Detect which cell encompasses the target text, then output its [x, y] center coordinate. 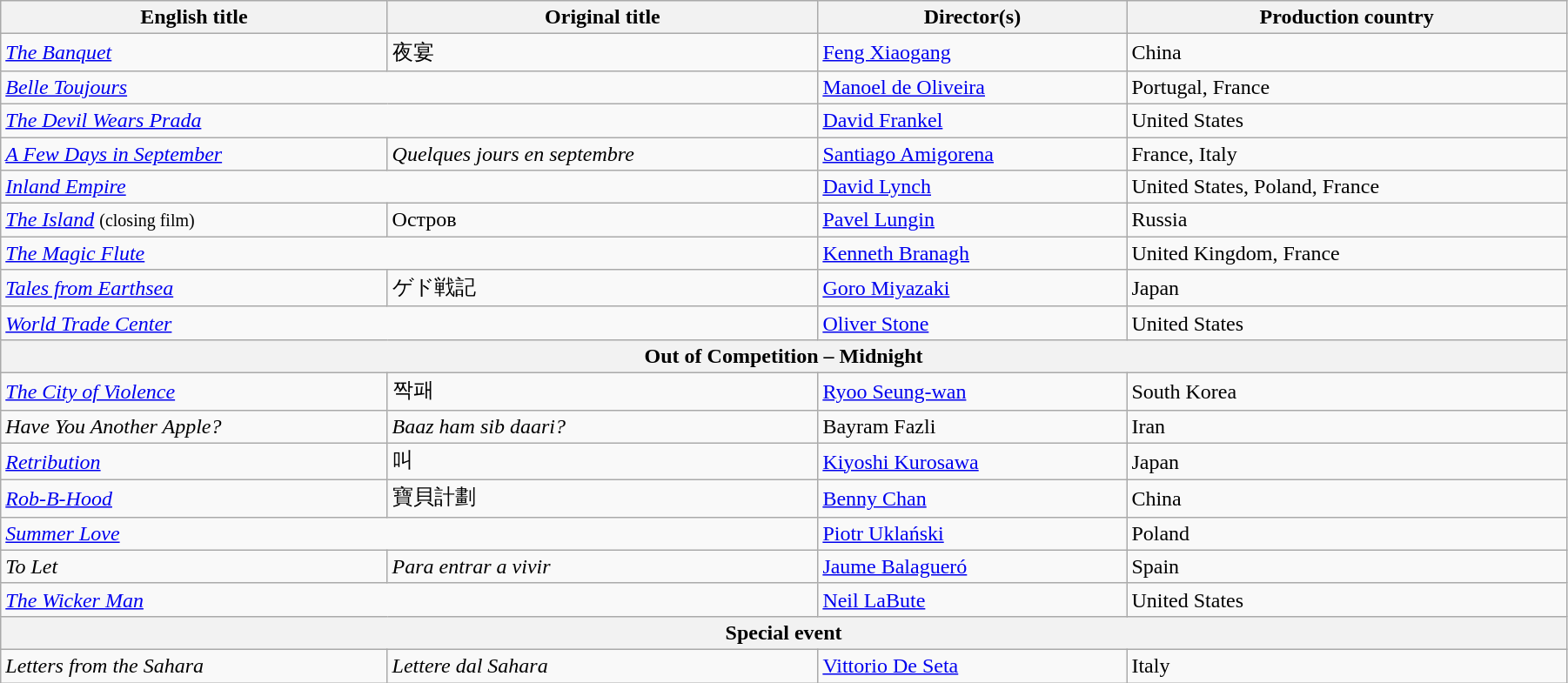
Baaz ham sib daari? [602, 426]
English title [194, 17]
Portugal, France [1347, 87]
The Devil Wears Prada [409, 120]
夜宴 [602, 52]
Vittorio De Seta [973, 666]
Director(s) [973, 17]
Santiago Amigorena [973, 154]
The Wicker Man [409, 599]
The Banquet [194, 52]
Poland [1347, 533]
Belle Toujours [409, 87]
寶貝計劃 [602, 499]
Russia [1347, 220]
Kiyoshi Kurosawa [973, 461]
Jaume Balagueró [973, 566]
Retribution [194, 461]
South Korea [1347, 392]
Spain [1347, 566]
Manoel de Oliveira [973, 87]
United Kingdom, France [1347, 253]
Italy [1347, 666]
The Island (closing film) [194, 220]
Tales from Earthsea [194, 289]
To Let [194, 566]
Original title [602, 17]
Quelques jours en septembre [602, 154]
Ryoo Seung-wan [973, 392]
The City of Violence [194, 392]
Inland Empire [409, 187]
Остров [602, 220]
Iran [1347, 426]
Pavel Lungin [973, 220]
United States, Poland, France [1347, 187]
Piotr Uklański [973, 533]
World Trade Center [409, 323]
Oliver Stone [973, 323]
Bayram Fazli [973, 426]
A Few Days in September [194, 154]
叫 [602, 461]
짝패 [602, 392]
David Lynch [973, 187]
Letters from the Sahara [194, 666]
Benny Chan [973, 499]
Production country [1347, 17]
Kenneth Branagh [973, 253]
ゲド戦記 [602, 289]
The Magic Flute [409, 253]
Feng Xiaogang [973, 52]
Para entrar a vivir [602, 566]
France, Italy [1347, 154]
Lettere dal Sahara [602, 666]
Goro Miyazaki [973, 289]
David Frankel [973, 120]
Summer Love [409, 533]
Rob-B-Hood [194, 499]
Have You Another Apple? [194, 426]
Out of Competition – Midnight [784, 356]
Neil LaBute [973, 599]
Special event [784, 633]
